Identify which cell holds the provided text, then report its (X, Y) central coordinate. 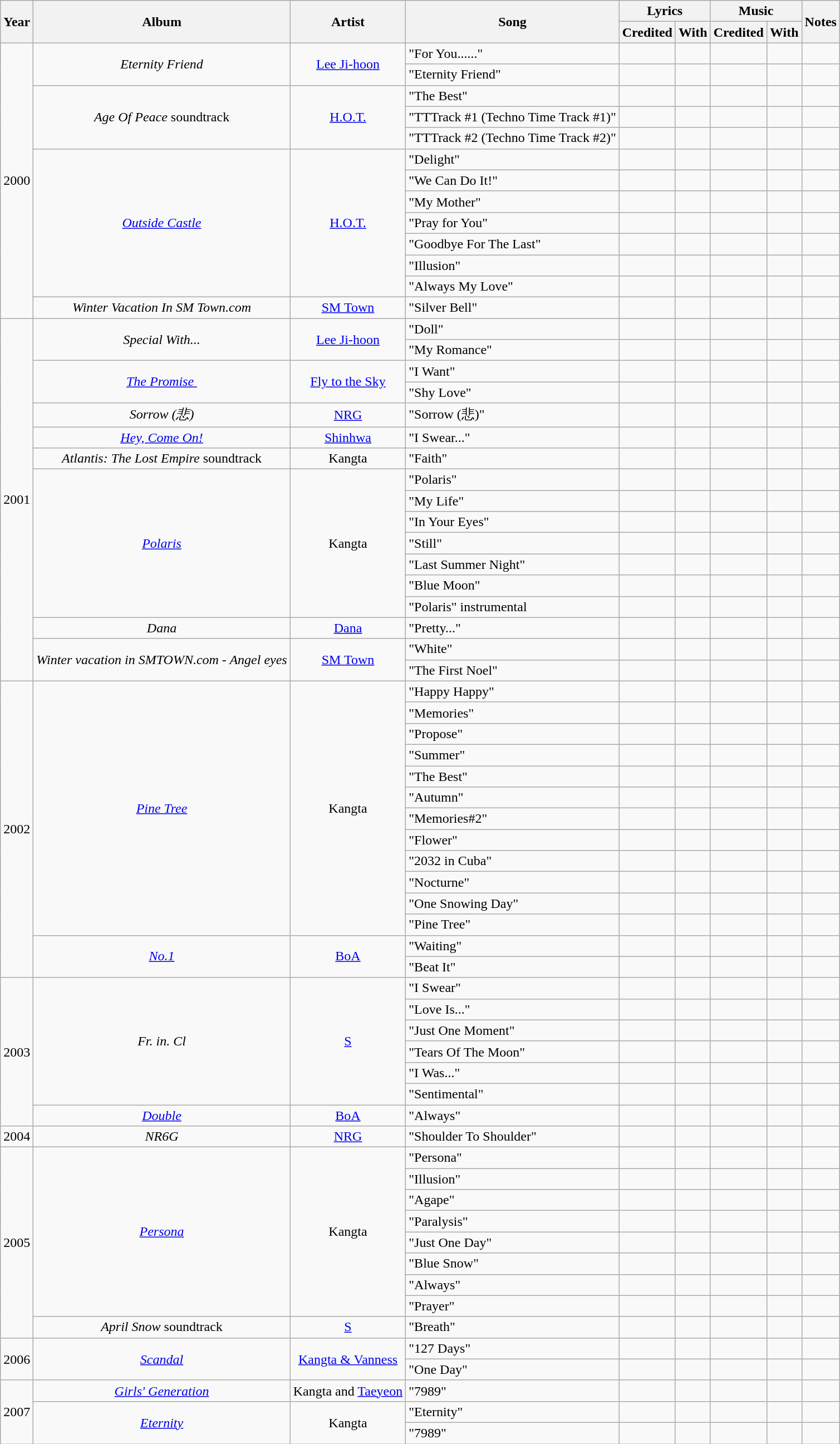
Hey, Come On! (161, 437)
"We Can Do It!" (512, 180)
"Blue Moon" (512, 586)
"Beat It" (512, 967)
"Flower" (512, 840)
"Just One Day" (512, 1242)
"2032 in Cuba" (512, 861)
"Love Is..." (512, 1009)
"One Day" (512, 1369)
"Autumn" (512, 798)
Year (17, 22)
"Faith" (512, 459)
Artist (348, 22)
Kangta and Taeyeon (348, 1391)
"Eternity Friend" (512, 75)
"Pretty..." (512, 628)
2002 (17, 829)
"Silver Bell" (512, 308)
"My Romance" (512, 350)
Eternity Friend (161, 64)
"One Snowing Day" (512, 903)
"In Your Eyes" (512, 522)
2000 (17, 180)
Sorrow (悲) (161, 415)
"Still" (512, 543)
Album (161, 22)
Age Of Peace soundtrack (161, 117)
"Sentimental" (512, 1094)
Song (512, 22)
"Pray for You" (512, 223)
Fr. in. Cl (161, 1041)
Double (161, 1115)
"Tears Of The Moon" (512, 1052)
"My Mother" (512, 202)
Outside Castle (161, 223)
Notes (821, 22)
"Breath" (512, 1327)
"Waiting" (512, 946)
"Memories" (512, 713)
Scandal (161, 1359)
2001 (17, 500)
"Just One Moment" (512, 1030)
"I Swear" (512, 988)
April Snow soundtrack (161, 1327)
"TTTrack #1 (Techno Time Track #1)" (512, 117)
"Blue Snow" (512, 1264)
2003 (17, 1052)
Persona (161, 1232)
2005 (17, 1242)
"The First Noel" (512, 670)
Atlantis: The Lost Empire soundtrack (161, 459)
"I Want" (512, 371)
"Happy Happy" (512, 691)
"My Life" (512, 501)
Girls' Generation (161, 1391)
"I Swear..." (512, 437)
"White" (512, 649)
"Summer" (512, 755)
Fly to the Sky (348, 382)
Shinhwa (348, 437)
"Pine Tree" (512, 925)
2006 (17, 1359)
NR6G (161, 1137)
Winter vacation in SMTOWN.com - Angel eyes (161, 660)
"Delight" (512, 159)
"TTTrack #2 (Techno Time Track #2)" (512, 138)
"Eternity" (512, 1412)
Kangta & Vanness (348, 1359)
Music (756, 11)
2004 (17, 1137)
No.1 (161, 956)
"Shoulder To Shoulder" (512, 1137)
The Promise (161, 382)
"For You......" (512, 53)
"127 Days" (512, 1348)
"Shy Love" (512, 392)
"Nocturne" (512, 882)
"Doll" (512, 329)
Polaris (161, 543)
2007 (17, 1412)
"Memories#2" (512, 819)
Lyrics (665, 11)
Eternity (161, 1422)
"Last Summer Night" (512, 564)
"Persona" (512, 1158)
"Goodbye For The Last" (512, 244)
Special With... (161, 340)
"Polaris" instrumental (512, 607)
"Prayer" (512, 1306)
"Paralysis" (512, 1221)
"I Was..." (512, 1073)
"Sorrow (悲)" (512, 415)
"Always My Love" (512, 287)
Winter Vacation In SM Town.com (161, 308)
Pine Tree (161, 808)
"Polaris" (512, 480)
"Propose" (512, 734)
"Agape" (512, 1200)
